From the cell containing the given text, extract its center point as [x, y] coordinate. 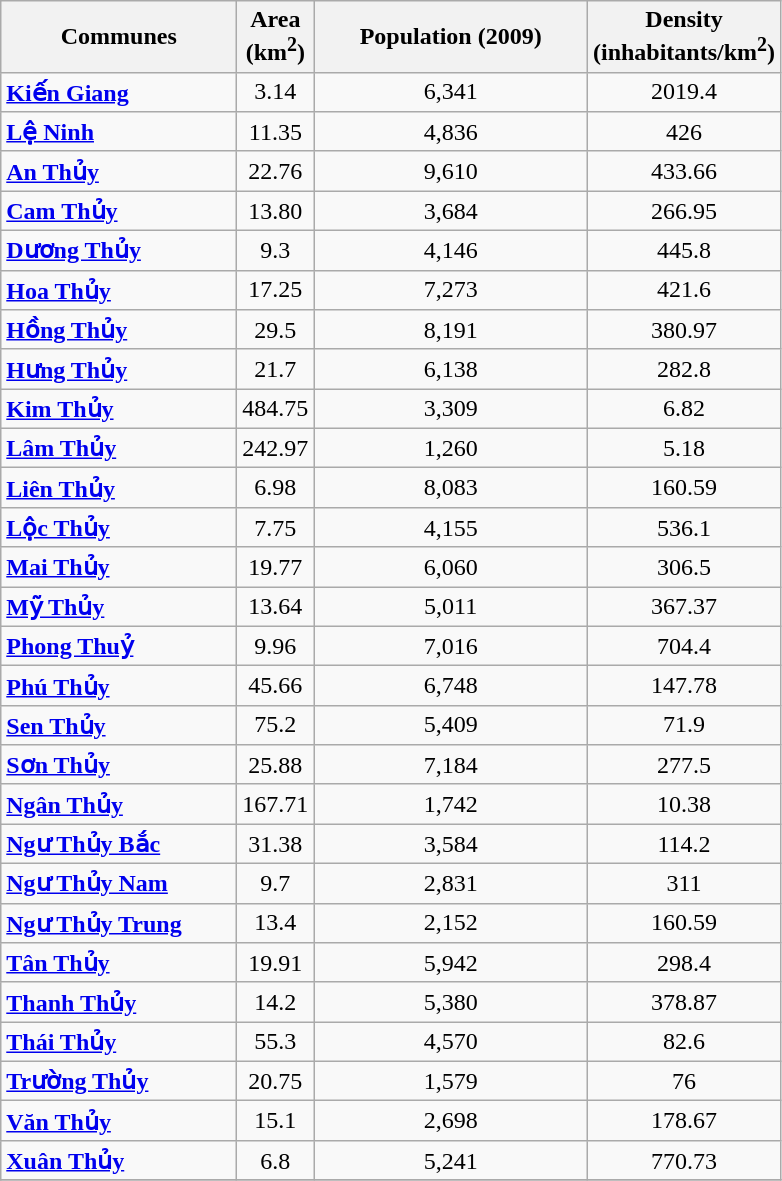
298.4 [684, 963]
21.7 [276, 369]
Thái Thủy [119, 1042]
Lâm Thủy [119, 448]
4,570 [451, 1042]
Thanh Thủy [119, 1002]
14.2 [276, 1002]
5,409 [451, 725]
378.87 [684, 1002]
Ngư Thủy Trung [119, 923]
178.67 [684, 1121]
114.2 [684, 844]
4,146 [451, 251]
Ngư Thủy Bắc [119, 844]
20.75 [276, 1081]
13.80 [276, 211]
Mỹ Thủy [119, 607]
Lệ Ninh [119, 132]
76 [684, 1081]
6.98 [276, 488]
3,684 [451, 211]
82.6 [684, 1042]
277.5 [684, 765]
29.5 [276, 330]
Tân Thủy [119, 963]
421.6 [684, 290]
9.7 [276, 884]
2019.4 [684, 92]
55.3 [276, 1042]
380.97 [684, 330]
6.82 [684, 409]
45.66 [276, 686]
6,748 [451, 686]
7,016 [451, 646]
7,273 [451, 290]
Communes [119, 37]
306.5 [684, 567]
704.4 [684, 646]
Xuân Thủy [119, 1160]
266.95 [684, 211]
Hưng Thủy [119, 369]
311 [684, 884]
Văn Thủy [119, 1121]
Kim Thủy [119, 409]
367.37 [684, 607]
6,060 [451, 567]
9.96 [276, 646]
2,831 [451, 884]
8,191 [451, 330]
Phú Thủy [119, 686]
Mai Thủy [119, 567]
Sen Thủy [119, 725]
167.71 [276, 804]
445.8 [684, 251]
Phong Thuỷ [119, 646]
Kiến Giang [119, 92]
5,241 [451, 1160]
6.8 [276, 1160]
484.75 [276, 409]
5,380 [451, 1002]
7,184 [451, 765]
1,579 [451, 1081]
7.75 [276, 527]
71.9 [684, 725]
Hồng Thủy [119, 330]
3,584 [451, 844]
An Thủy [119, 171]
1,742 [451, 804]
1,260 [451, 448]
2,698 [451, 1121]
3.14 [276, 92]
4,155 [451, 527]
17.25 [276, 290]
75.2 [276, 725]
13.64 [276, 607]
11.35 [276, 132]
Lộc Thủy [119, 527]
Cam Thủy [119, 211]
426 [684, 132]
5,011 [451, 607]
770.73 [684, 1160]
9,610 [451, 171]
282.8 [684, 369]
147.78 [684, 686]
Area (km2) [276, 37]
Liên Thủy [119, 488]
8,083 [451, 488]
Sơn Thủy [119, 765]
2,152 [451, 923]
242.97 [276, 448]
Ngư Thủy Nam [119, 884]
5.18 [684, 448]
10.38 [684, 804]
Trường Thủy [119, 1081]
5,942 [451, 963]
536.1 [684, 527]
6,138 [451, 369]
19.91 [276, 963]
6,341 [451, 92]
Hoa Thủy [119, 290]
Population (2009) [451, 37]
25.88 [276, 765]
433.66 [684, 171]
19.77 [276, 567]
4,836 [451, 132]
15.1 [276, 1121]
13.4 [276, 923]
31.38 [276, 844]
Density (inhabitants/km2) [684, 37]
Dương Thủy [119, 251]
3,309 [451, 409]
22.76 [276, 171]
Ngân Thủy [119, 804]
9.3 [276, 251]
